Return the [X, Y] coordinate for the center point of the cell that contains the specified text.  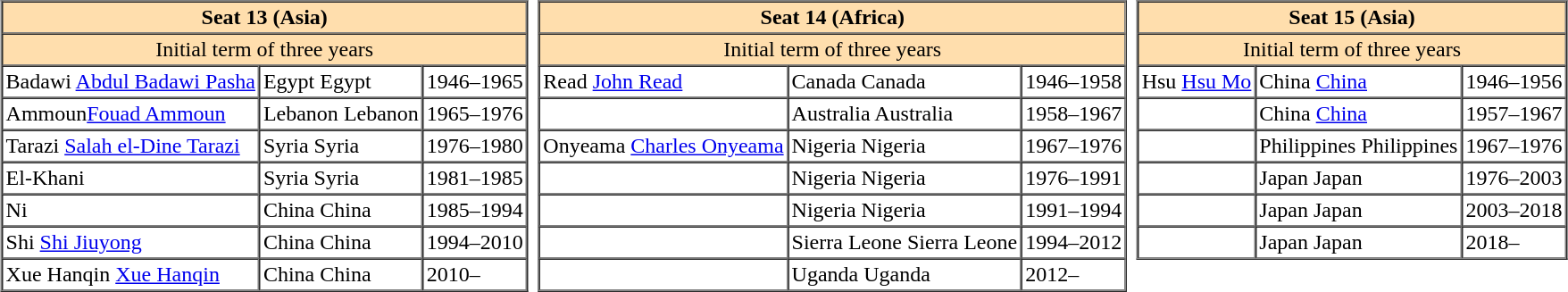
El-Khani [130, 179]
1957–1967 [1514, 114]
Ni [130, 211]
Shi Shi Jiuyong [130, 243]
1976–1991 [1073, 179]
1946–1965 [475, 82]
Hsu Hsu Mo [1197, 82]
2003–2018 [1514, 211]
1994–2010 [475, 243]
Egypt Egypt [341, 82]
2010– [475, 275]
Uganda Uganda [905, 275]
Badawi Abdul Badawi Pasha [130, 82]
Tarazi Salah el-Dine Tarazi [130, 146]
Read John Read [663, 82]
Xue Hanqin Xue Hanqin [130, 275]
Onyeama Charles Onyeama [663, 146]
Seat 15 (Asia) [1352, 18]
1958–1967 [1073, 114]
Seat 14 (Africa) [832, 18]
1965–1976 [475, 114]
Seat 13 (Asia) [264, 18]
Canada Canada [905, 82]
Philippines Philippines [1359, 146]
1946–1956 [1514, 82]
Lebanon Lebanon [341, 114]
2012– [1073, 275]
1981–1985 [475, 179]
AmmounFouad Ammoun [130, 114]
1976–1980 [475, 146]
1991–1994 [1073, 211]
1994–2012 [1073, 243]
Australia Australia [905, 114]
2018– [1514, 243]
Sierra Leone Sierra Leone [905, 243]
1946–1958 [1073, 82]
1976–2003 [1514, 179]
1985–1994 [475, 211]
